Output the [x, y] coordinate of the center of the cell containing the given text.  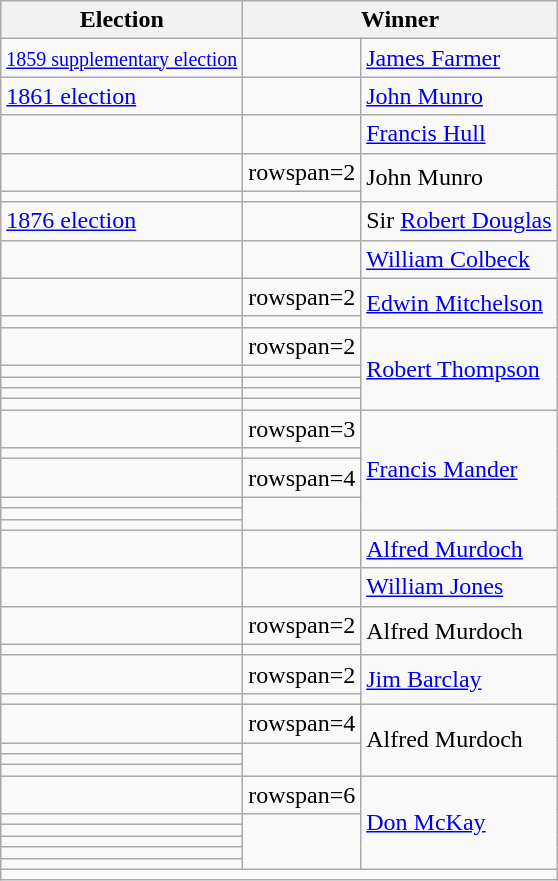
Winner [400, 20]
Sir Robert Douglas [459, 221]
James Farmer [459, 58]
Edwin Mitchelson [459, 302]
Don McKay [459, 822]
Jim Barclay [459, 680]
William Colbeck [459, 259]
1861 election [122, 96]
Francis Hull [459, 134]
rowspan=3 [302, 429]
Francis Mander [459, 470]
1859 supplementary election [122, 58]
1876 election [122, 221]
Election [122, 20]
rowspan=6 [302, 795]
William Jones [459, 587]
Robert Thompson [459, 368]
